Determine the [X, Y] coordinate at the center of the cell enclosing the given text.  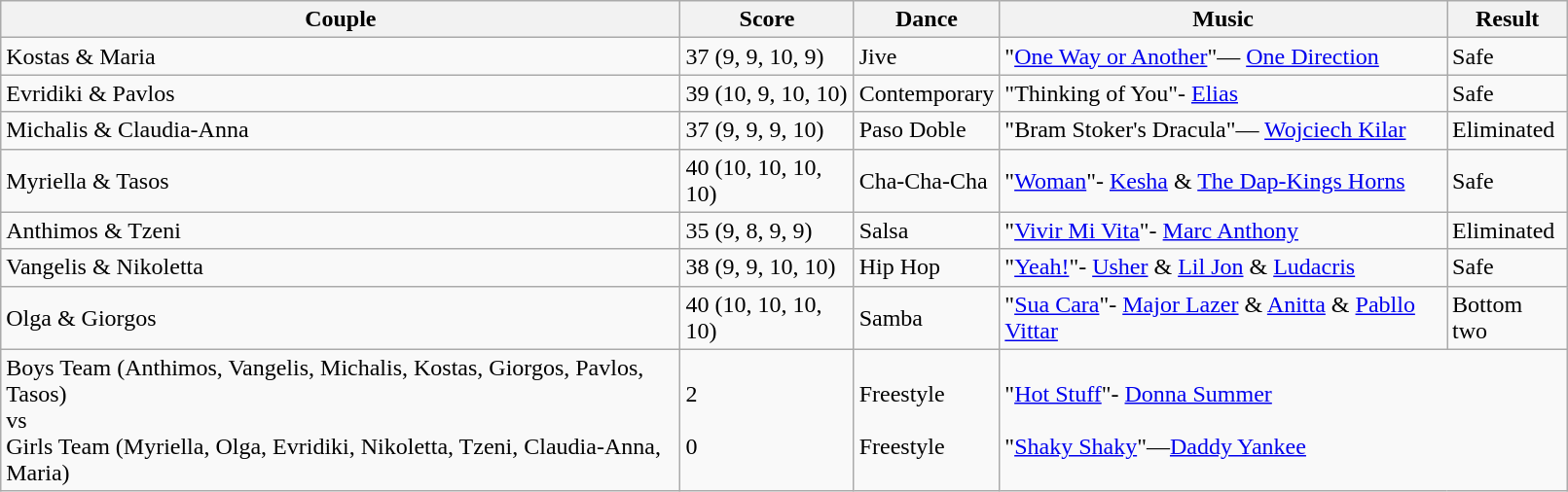
Score [767, 19]
"Thinking of You"- Elias [1223, 93]
Anthimos & Tzeni [341, 230]
Vangelis & Nikoletta [341, 267]
"Vivir Mi Vita"- Marc Anthony [1223, 230]
Contemporary [927, 93]
Evridiki & Pavlos [341, 93]
"Sua Cara"- Major Lazer & Anitta & Pabllo Vittar [1223, 317]
Result [1507, 19]
Myriella & Tasos [341, 181]
38 (9, 9, 10, 10) [767, 267]
"Yeah!"- Usher & Lil Jon & Ludacris [1223, 267]
35 (9, 8, 9, 9) [767, 230]
Hip Hop [927, 267]
Couple [341, 19]
Music [1223, 19]
"Hot Stuff"- Donna Summer"Shaky Shaky"—Daddy Yankee [1284, 420]
Olga & Giorgos [341, 317]
Jive [927, 56]
Kostas & Maria [341, 56]
Bottom two [1507, 317]
"One Way or Another"— One Direction [1223, 56]
37 (9, 9, 10, 9) [767, 56]
37 (9, 9, 9, 10) [767, 130]
20 [767, 420]
Dance [927, 19]
Michalis & Claudia-Anna [341, 130]
Samba [927, 317]
"Bram Stoker's Dracula"— Wojciech Kilar [1223, 130]
39 (10, 9, 10, 10) [767, 93]
Paso Doble [927, 130]
Salsa [927, 230]
FreestyleFreestyle [927, 420]
"Woman"- Kesha & The Dap-Kings Horns [1223, 181]
Cha-Cha-Cha [927, 181]
